Return [x, y] of the center of cell containing provided text 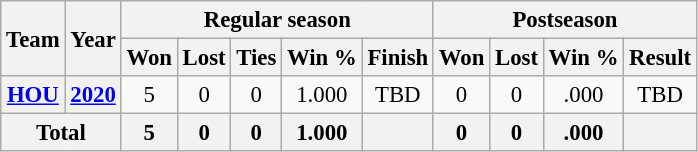
Ties [256, 58]
Total [61, 133]
Finish [398, 58]
Result [660, 58]
HOU [33, 95]
Regular season [277, 20]
Year [93, 38]
Postseason [564, 20]
Team [33, 38]
2020 [93, 95]
